Output the (X, Y) coordinate of the center of the cell containing the given text.  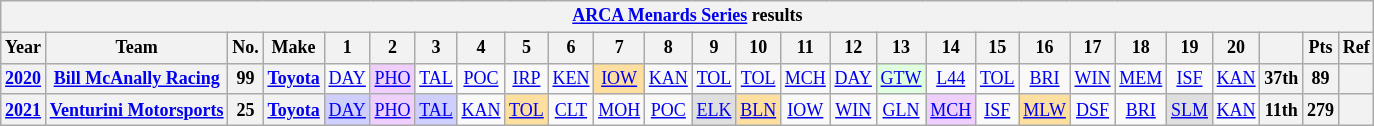
Pts (1321, 48)
MLW (1044, 110)
2020 (24, 78)
15 (998, 48)
IRP (526, 78)
12 (853, 48)
11 (805, 48)
Venturini Motorsports (136, 110)
2021 (24, 110)
6 (571, 48)
8 (668, 48)
89 (1321, 78)
25 (246, 110)
ELK (714, 110)
4 (481, 48)
99 (246, 78)
10 (758, 48)
CLT (571, 110)
KEN (571, 78)
1 (347, 48)
MOH (620, 110)
5 (526, 48)
Year (24, 48)
SLM (1190, 110)
GLN (901, 110)
13 (901, 48)
ARCA Menards Series results (688, 16)
19 (1190, 48)
Ref (1356, 48)
7 (620, 48)
Team (136, 48)
37th (1282, 78)
DSF (1092, 110)
11th (1282, 110)
3 (436, 48)
GTW (901, 78)
279 (1321, 110)
MEM (1141, 78)
Make (294, 48)
17 (1092, 48)
16 (1044, 48)
18 (1141, 48)
Bill McAnally Racing (136, 78)
2 (392, 48)
14 (951, 48)
9 (714, 48)
20 (1236, 48)
L44 (951, 78)
BLN (758, 110)
No. (246, 48)
